Determine the [x, y] coordinate at the center of the cell enclosing the given text.  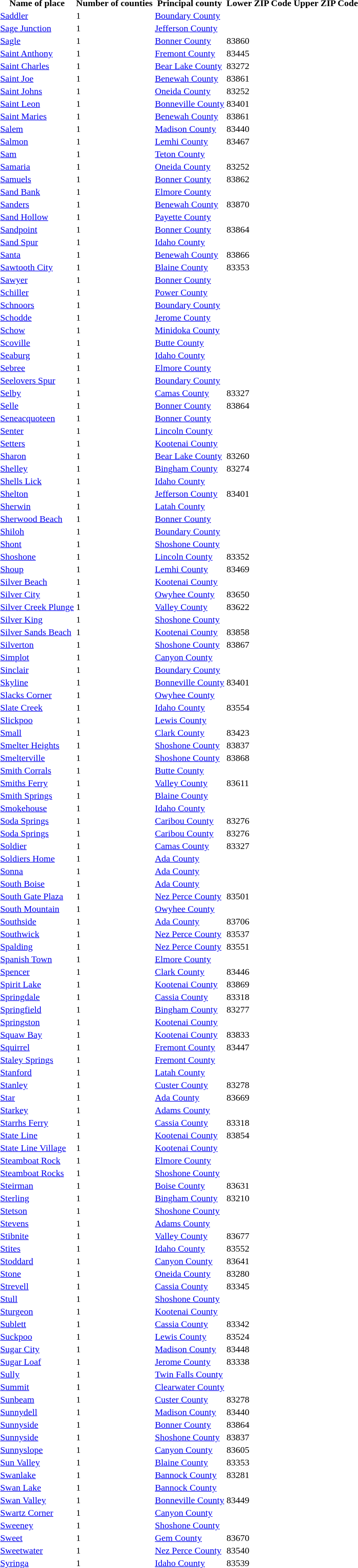
83524 [259, 1337]
83537 [259, 934]
83854 [259, 1135]
83280 [259, 1274]
Boise County [190, 1186]
83552 [259, 1249]
83540 [259, 1550]
83260 [259, 456]
Clearwater County [190, 1387]
83858 [259, 632]
83631 [259, 1186]
83860 [259, 41]
Minidoka County [190, 330]
Payette County [190, 217]
83449 [259, 1500]
83833 [259, 1035]
83611 [259, 783]
Teton County [190, 154]
83554 [259, 708]
83277 [259, 1009]
83605 [259, 1450]
83445 [259, 53]
83210 [259, 1198]
83551 [259, 947]
83342 [259, 1324]
Power County [190, 292]
Gem County [190, 1538]
83281 [259, 1475]
83423 [259, 733]
83641 [259, 1261]
Twin Falls County [190, 1374]
83622 [259, 607]
83867 [259, 645]
83446 [259, 972]
83706 [259, 921]
83272 [259, 66]
83447 [259, 1047]
83866 [259, 255]
83868 [259, 758]
83345 [259, 1286]
83467 [259, 141]
83670 [259, 1538]
83338 [259, 1362]
83650 [259, 594]
83669 [259, 1098]
83352 [259, 557]
83869 [259, 984]
83469 [259, 569]
83870 [259, 204]
83501 [259, 896]
83448 [259, 1349]
83862 [259, 179]
83274 [259, 469]
83677 [259, 1236]
